For the text-containing cell, return its midpoint in (x, y) coordinate format. 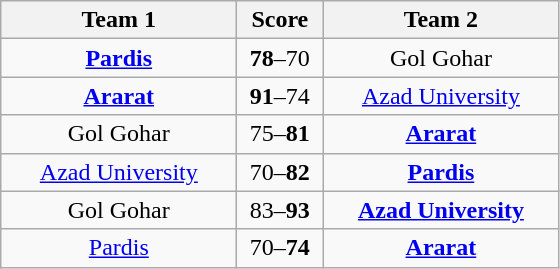
78–70 (280, 58)
83–93 (280, 210)
Team 2 (441, 20)
Team 1 (119, 20)
70–74 (280, 248)
70–82 (280, 172)
75–81 (280, 134)
91–74 (280, 96)
Score (280, 20)
